From the cell containing the given text, extract its center point as [X, Y] coordinate. 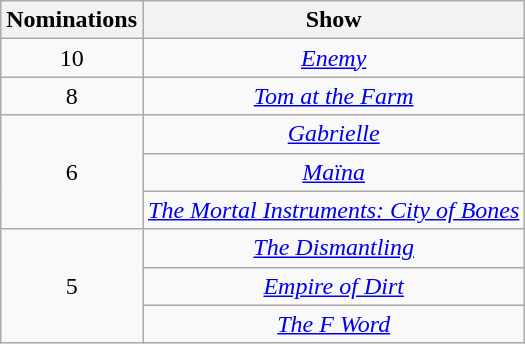
6 [72, 172]
Gabrielle [333, 134]
Maïna [333, 172]
Nominations [72, 20]
8 [72, 96]
Tom at the Farm [333, 96]
Enemy [333, 58]
5 [72, 286]
10 [72, 58]
The Dismantling [333, 248]
Empire of Dirt [333, 286]
The F Word [333, 324]
The Mortal Instruments: City of Bones [333, 210]
Show [333, 20]
